Locate the cell with the specified text and output its (x, y) center coordinate. 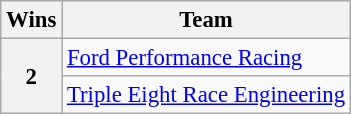
Ford Performance Racing (206, 58)
Triple Eight Race Engineering (206, 95)
Wins (32, 20)
2 (32, 76)
Team (206, 20)
